Return the [x, y] coordinate for the center point of the cell that contains the specified text.  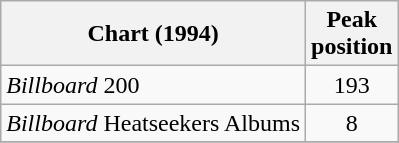
Billboard Heatseekers Albums [154, 123]
8 [352, 123]
Chart (1994) [154, 34]
Peakposition [352, 34]
Billboard 200 [154, 85]
193 [352, 85]
